From the cell containing the given text, extract its center point as [x, y] coordinate. 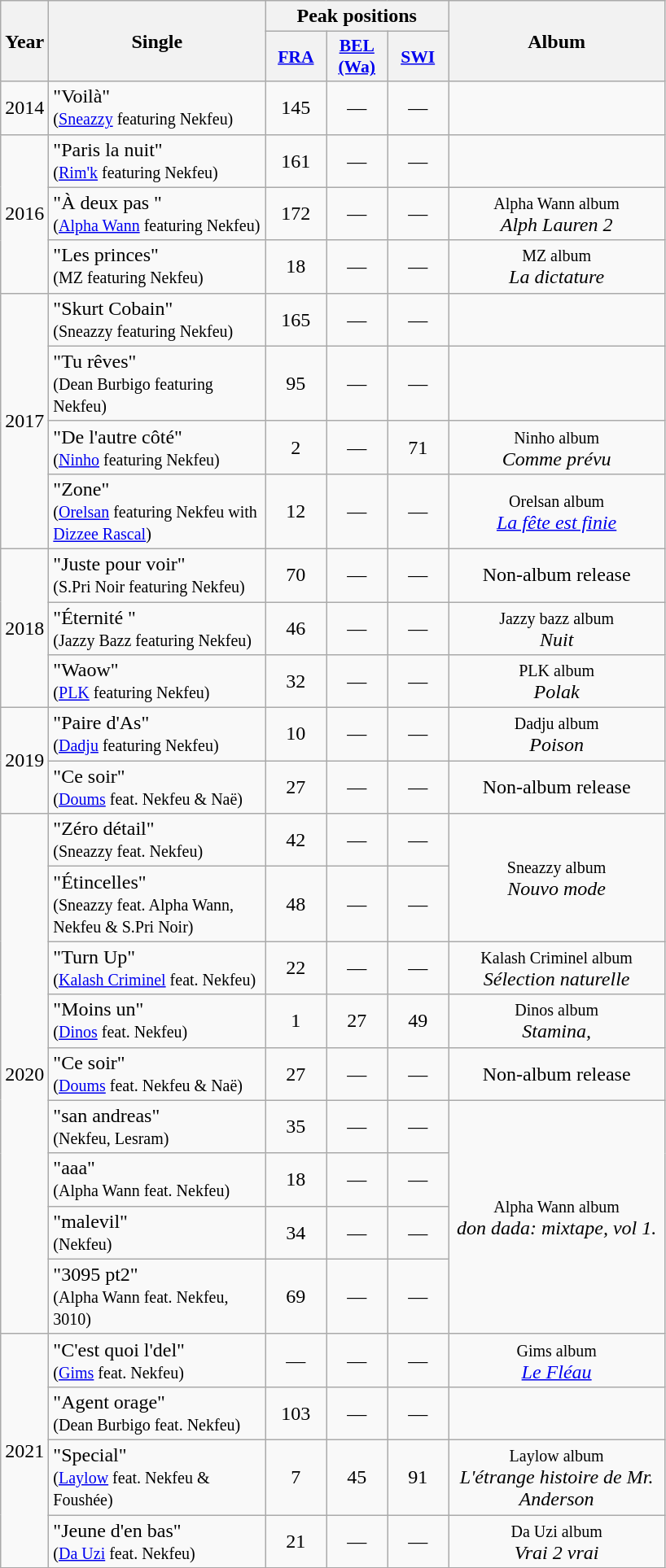
Jazzy bazz albumNuit [557, 628]
BEL(Wa) [357, 57]
"Agent orage"(Dean Burbigo feat. Nekfeu) [157, 1413]
"Étincelles"(Sneazzy feat. Alpha Wann, Nekfeu & S.Pri Noir) [157, 904]
Gims albumLe Fléau [557, 1361]
"Paire d'As" (Dadju featuring Nekfeu) [157, 734]
"Tu rêves" (Dean Burbigo featuring Nekfeu) [157, 383]
"Paris la nuit" (Rim'k featuring Nekfeu) [157, 161]
Dinos albumStamina, [557, 1020]
PLK albumPolak [557, 682]
Dadju albumPoison [557, 734]
2014 [24, 107]
"Zéro détail"(Sneazzy feat. Nekfeu) [157, 840]
2 [296, 448]
"Les princes" (MZ featuring Nekfeu) [157, 267]
1 [296, 1020]
"san andreas"(Nekfeu, Lesram) [157, 1126]
42 [296, 840]
172 [296, 213]
"Moins un"(Dinos feat. Nekfeu) [157, 1020]
71 [418, 448]
MZ albumLa dictature [557, 267]
21 [296, 1541]
45 [357, 1477]
10 [296, 734]
SWI [418, 57]
"C'est quoi l'del"(Gims feat. Nekfeu) [157, 1361]
Kalash Criminel albumSélection naturelle [557, 968]
Single [157, 41]
Alpha Wann albumAlph Lauren 2 [557, 213]
34 [296, 1232]
Peak positions [357, 16]
35 [296, 1126]
48 [296, 904]
7 [296, 1477]
"Skurt Cobain" (Sneazzy featuring Nekfeu) [157, 319]
"aaa"(Alpha Wann feat. Nekfeu) [157, 1180]
"Éternité " (Jazzy Bazz featuring Nekfeu) [157, 628]
161 [296, 161]
Orelsan albumLa fête est finie [557, 511]
145 [296, 107]
"Waow" (PLK featuring Nekfeu) [157, 682]
Laylow albumL'étrange histoire de Mr. Anderson [557, 1477]
Sneazzy albumNouvo mode [557, 877]
"De l'autre côté" (Ninho featuring Nekfeu) [157, 448]
Album [557, 41]
"malevil"(Nekfeu) [157, 1232]
2018 [24, 628]
"Turn Up"(Kalash Criminel feat. Nekfeu) [157, 968]
22 [296, 968]
Da Uzi albumVrai 2 vrai [557, 1541]
103 [296, 1413]
165 [296, 319]
2016 [24, 213]
"Jeune d'en bas"(Da Uzi feat. Nekfeu) [157, 1541]
Alpha Wann albumdon dada: mixtape, vol 1. [557, 1217]
"3095 pt2"(Alpha Wann feat. Nekfeu, 3010) [157, 1296]
2021 [24, 1450]
12 [296, 511]
FRA [296, 57]
"À deux pas " (Alpha Wann featuring Nekfeu) [157, 213]
"Special"(Laylow feat. Nekfeu & Foushée) [157, 1477]
Ninho albumComme prévu [557, 448]
"Juste pour voir" (S.Pri Noir featuring Nekfeu) [157, 574]
32 [296, 682]
91 [418, 1477]
2017 [24, 421]
69 [296, 1296]
95 [296, 383]
2020 [24, 1074]
46 [296, 628]
49 [418, 1020]
"Zone" (Orelsan featuring Nekfeu with Dizzee Rascal) [157, 511]
"Voilà" (Sneazzy featuring Nekfeu) [157, 107]
Year [24, 41]
2019 [24, 761]
70 [296, 574]
